Identify which cell holds the provided text, then report its [X, Y] central coordinate. 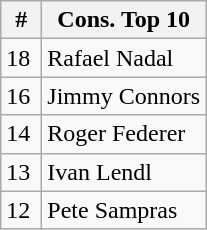
# [22, 20]
Cons. Top 10 [124, 20]
Roger Federer [124, 134]
Jimmy Connors [124, 96]
Pete Sampras [124, 210]
12 [22, 210]
18 [22, 58]
16 [22, 96]
13 [22, 172]
Rafael Nadal [124, 58]
Ivan Lendl [124, 172]
14 [22, 134]
